Detect which cell encompasses the target text, then output its [X, Y] center coordinate. 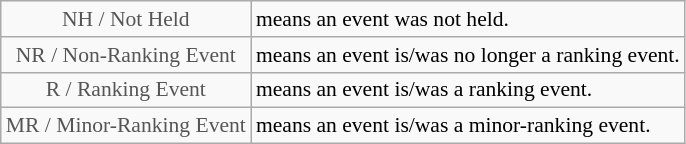
R / Ranking Event [126, 90]
means an event was not held. [468, 19]
means an event is/was a ranking event. [468, 90]
MR / Minor-Ranking Event [126, 126]
NR / Non-Ranking Event [126, 55]
means an event is/was no longer a ranking event. [468, 55]
means an event is/was a minor-ranking event. [468, 126]
NH / Not Held [126, 19]
